Scan for the cell matching the given text and deliver its (x, y) coordinate at center. 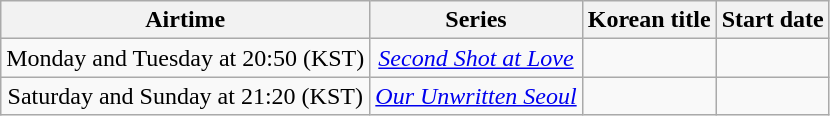
Series (476, 20)
Airtime (186, 20)
Second Shot at Love (476, 58)
Our Unwritten Seoul (476, 96)
Korean title (649, 20)
Saturday and Sunday at 21:20 (KST) (186, 96)
Start date (772, 20)
Monday and Tuesday at 20:50 (KST) (186, 58)
